Detect which cell encompasses the target text, then output its (x, y) center coordinate. 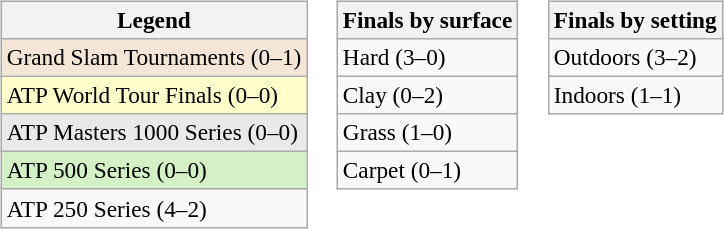
Clay (0–2) (427, 95)
ATP World Tour Finals (0–0) (154, 95)
Carpet (0–1) (427, 171)
ATP 250 Series (4–2) (154, 208)
Hard (3–0) (427, 57)
Outdoors (3–2) (635, 57)
Legend (154, 20)
Finals by setting (635, 20)
Indoors (1–1) (635, 95)
Grass (1–0) (427, 133)
Finals by surface (427, 20)
ATP 500 Series (0–0) (154, 171)
Grand Slam Tournaments (0–1) (154, 57)
ATP Masters 1000 Series (0–0) (154, 133)
